Identify which cell holds the provided text, then report its [x, y] central coordinate. 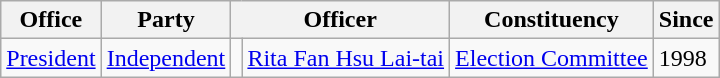
Since [686, 20]
Rita Fan Hsu Lai-tai [346, 58]
Election Committee [552, 58]
Independent [166, 58]
Party [166, 20]
Office [51, 20]
Officer [340, 20]
President [51, 58]
Constituency [552, 20]
1998 [686, 58]
